For the text-containing cell, return its midpoint in (x, y) coordinate format. 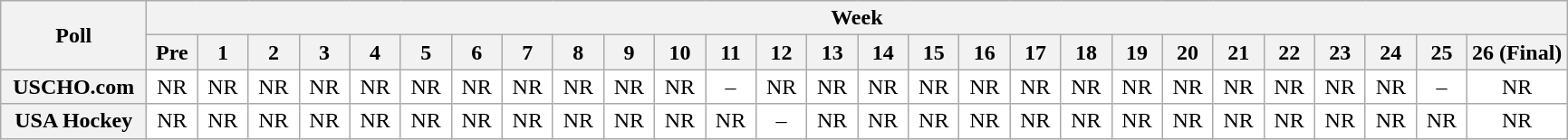
16 (985, 52)
18 (1086, 52)
11 (730, 52)
26 (Final) (1516, 52)
Week (857, 18)
9 (629, 52)
21 (1238, 52)
13 (832, 52)
USA Hockey (74, 121)
1 (223, 52)
24 (1390, 52)
8 (578, 52)
2 (274, 52)
5 (426, 52)
12 (782, 52)
15 (934, 52)
3 (324, 52)
7 (527, 52)
6 (476, 52)
19 (1137, 52)
USCHO.com (74, 87)
20 (1188, 52)
23 (1340, 52)
10 (679, 52)
25 (1441, 52)
4 (375, 52)
Pre (172, 52)
Poll (74, 35)
17 (1035, 52)
14 (883, 52)
22 (1289, 52)
